Determine the (x, y) coordinate at the center of the cell enclosing the given text.  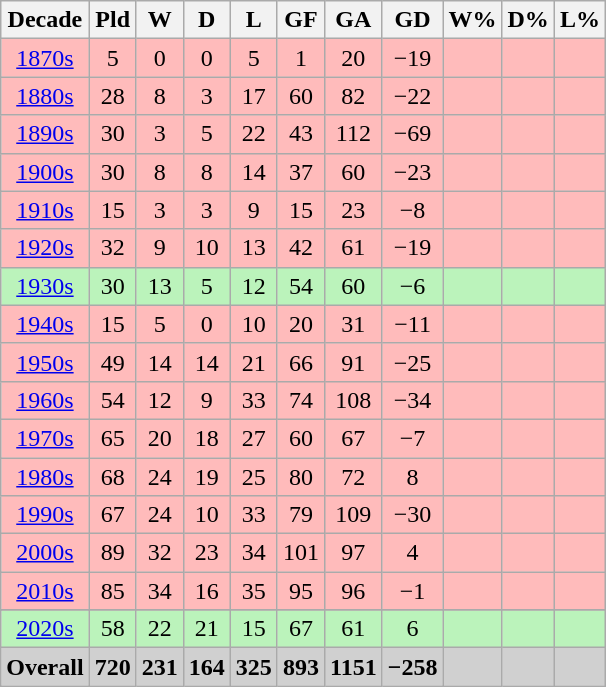
−23 (412, 172)
−69 (412, 134)
1990s (45, 515)
1970s (45, 438)
1870s (45, 58)
GA (353, 20)
31 (353, 324)
Overall (45, 667)
2010s (45, 591)
Decade (45, 20)
1940s (45, 324)
17 (254, 96)
L (254, 20)
1151 (353, 667)
58 (112, 629)
−11 (412, 324)
108 (353, 400)
D% (528, 20)
96 (353, 591)
85 (112, 591)
68 (112, 477)
−7 (412, 438)
1900s (45, 172)
−6 (412, 286)
1890s (45, 134)
2020s (45, 629)
82 (353, 96)
1960s (45, 400)
GD (412, 20)
−1 (412, 591)
1880s (45, 96)
W (160, 20)
91 (353, 362)
1910s (45, 210)
1920s (45, 248)
95 (300, 591)
164 (206, 667)
L% (580, 20)
W% (472, 20)
25 (254, 477)
97 (353, 553)
−34 (412, 400)
112 (353, 134)
−8 (412, 210)
1930s (45, 286)
89 (112, 553)
GF (300, 20)
−25 (412, 362)
18 (206, 438)
27 (254, 438)
1950s (45, 362)
1 (300, 58)
43 (300, 134)
−22 (412, 96)
16 (206, 591)
42 (300, 248)
19 (206, 477)
−258 (412, 667)
35 (254, 591)
80 (300, 477)
37 (300, 172)
893 (300, 667)
2000s (45, 553)
Pld (112, 20)
28 (112, 96)
74 (300, 400)
D (206, 20)
66 (300, 362)
6 (412, 629)
79 (300, 515)
4 (412, 553)
109 (353, 515)
65 (112, 438)
231 (160, 667)
−30 (412, 515)
49 (112, 362)
72 (353, 477)
720 (112, 667)
1980s (45, 477)
325 (254, 667)
101 (300, 553)
